Capture the cell that displays the provided text and extract its (x, y) central coordinate. 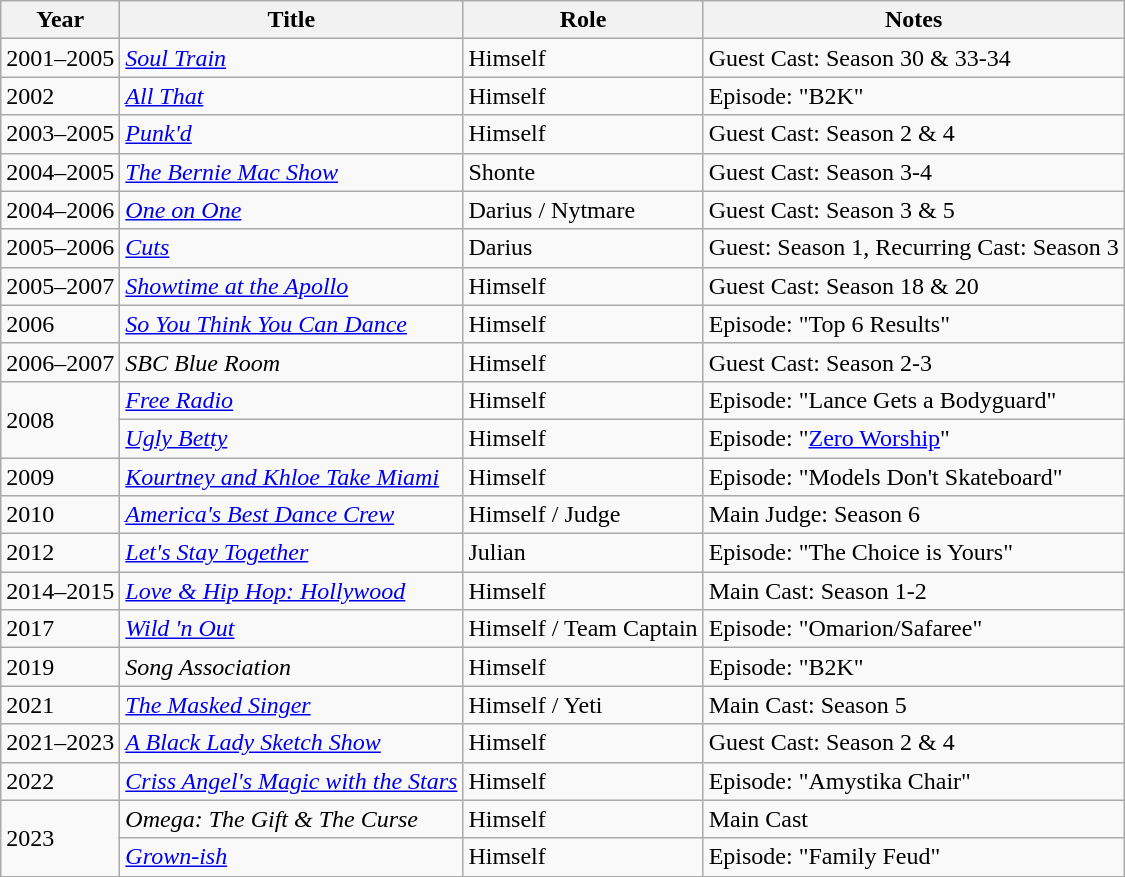
2005–2006 (60, 248)
2019 (60, 667)
Episode: "Lance Gets a Bodyguard" (914, 400)
2006–2007 (60, 362)
2023 (60, 838)
Darius (583, 248)
Darius / Nytmare (583, 210)
Soul Train (292, 58)
2003–2005 (60, 134)
2008 (60, 419)
2004–2006 (60, 210)
Guest: Season 1, Recurring Cast: Season 3 (914, 248)
Episode: "Models Don't Skateboard" (914, 477)
So You Think You Can Dance (292, 324)
2021–2023 (60, 743)
Episode: "Omarion/Safaree" (914, 629)
Himself / Team Captain (583, 629)
Episode: "Top 6 Results" (914, 324)
2001–2005 (60, 58)
Punk'd (292, 134)
Episode: "Family Feud" (914, 857)
2021 (60, 705)
2014–2015 (60, 591)
2006 (60, 324)
Ugly Betty (292, 438)
2022 (60, 781)
2012 (60, 553)
SBC Blue Room (292, 362)
All That (292, 96)
Julian (583, 553)
Omega: The Gift & The Curse (292, 819)
2005–2007 (60, 286)
Role (583, 20)
Guest Cast: Season 3 & 5 (914, 210)
Cuts (292, 248)
The Masked Singer (292, 705)
2009 (60, 477)
Episode: "Zero Worship" (914, 438)
One on One (292, 210)
2004–2005 (60, 172)
Main Cast (914, 819)
Year (60, 20)
Free Radio (292, 400)
Kourtney and Khloe Take Miami (292, 477)
The Bernie Mac Show (292, 172)
Wild 'n Out (292, 629)
2002 (60, 96)
Main Cast: Season 1-2 (914, 591)
Song Association (292, 667)
Let's Stay Together (292, 553)
Himself / Judge (583, 515)
Episode: "The Choice is Yours" (914, 553)
2010 (60, 515)
Criss Angel's Magic with the Stars (292, 781)
Episode: "Amystika Chair" (914, 781)
America's Best Dance Crew (292, 515)
Love & Hip Hop: Hollywood (292, 591)
2017 (60, 629)
Main Cast: Season 5 (914, 705)
Guest Cast: Season 30 & 33-34 (914, 58)
Grown-ish (292, 857)
Guest Cast: Season 2-3 (914, 362)
Guest Cast: Season 18 & 20 (914, 286)
Showtime at the Apollo (292, 286)
Shonte (583, 172)
Guest Cast: Season 3-4 (914, 172)
Title (292, 20)
Notes (914, 20)
A Black Lady Sketch Show (292, 743)
Main Judge: Season 6 (914, 515)
Himself / Yeti (583, 705)
